For the text-containing cell, return its midpoint in [x, y] coordinate format. 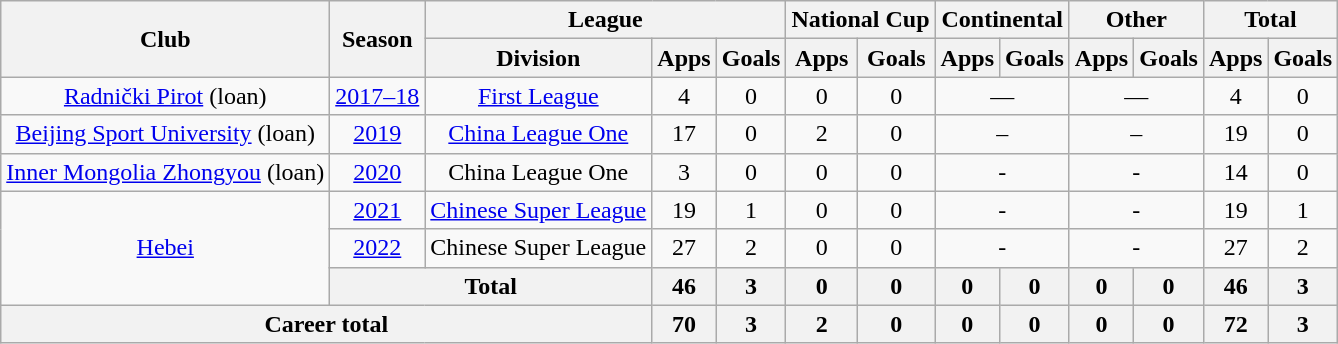
Division [538, 58]
2019 [378, 134]
17 [684, 134]
Radnički Pirot (loan) [166, 96]
72 [1235, 324]
Continental [1002, 20]
Hebei [166, 248]
Beijing Sport University (loan) [166, 134]
Other [1136, 20]
Inner Mongolia Zhongyou (loan) [166, 172]
Club [166, 39]
Season [378, 39]
14 [1235, 172]
2021 [378, 210]
2020 [378, 172]
2017–18 [378, 96]
Career total [326, 324]
70 [684, 324]
2022 [378, 248]
First League [538, 96]
National Cup [860, 20]
League [606, 20]
